Determine the (X, Y) coordinate at the center of the cell enclosing the given text.  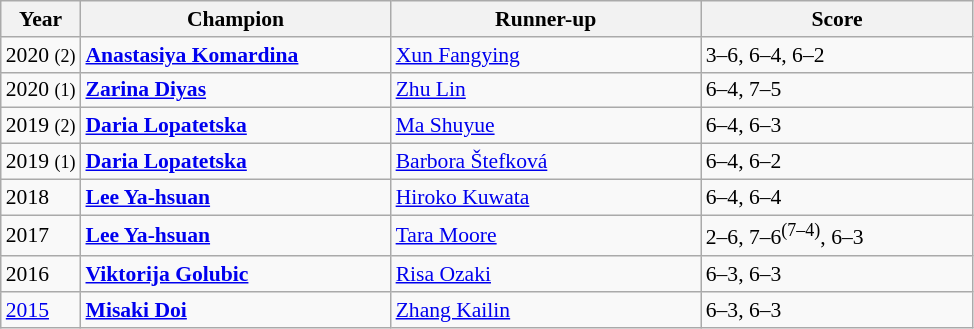
2020 (2) (41, 55)
Anastasiya Komardina (235, 55)
Champion (235, 19)
3–6, 6–4, 6–2 (838, 55)
Hiroko Kuwata (546, 197)
2–6, 7–6(7–4), 6–3 (838, 236)
Ma Shuyue (546, 126)
6–4, 6–4 (838, 197)
Zhang Kailin (546, 310)
Zhu Lin (546, 90)
Xun Fangying (546, 55)
Year (41, 19)
2016 (41, 274)
Risa Ozaki (546, 274)
2020 (1) (41, 90)
2018 (41, 197)
6–4, 6–3 (838, 126)
Score (838, 19)
Zarina Diyas (235, 90)
Runner-up (546, 19)
Viktorija Golubic (235, 274)
Barbora Štefková (546, 162)
Tara Moore (546, 236)
2019 (1) (41, 162)
6–4, 7–5 (838, 90)
2017 (41, 236)
Misaki Doi (235, 310)
2019 (2) (41, 126)
6–4, 6–2 (838, 162)
2015 (41, 310)
